For the text-containing cell, return its midpoint in (X, Y) coordinate format. 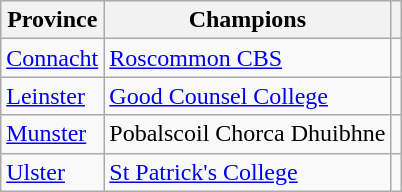
Munster (52, 134)
Connacht (52, 58)
Good Counsel College (248, 96)
Ulster (52, 172)
Pobalscoil Chorca Dhuibhne (248, 134)
Province (52, 20)
St Patrick's College (248, 172)
Champions (248, 20)
Roscommon CBS (248, 58)
Leinster (52, 96)
